Scan for the cell matching the given text and deliver its [x, y] coordinate at center. 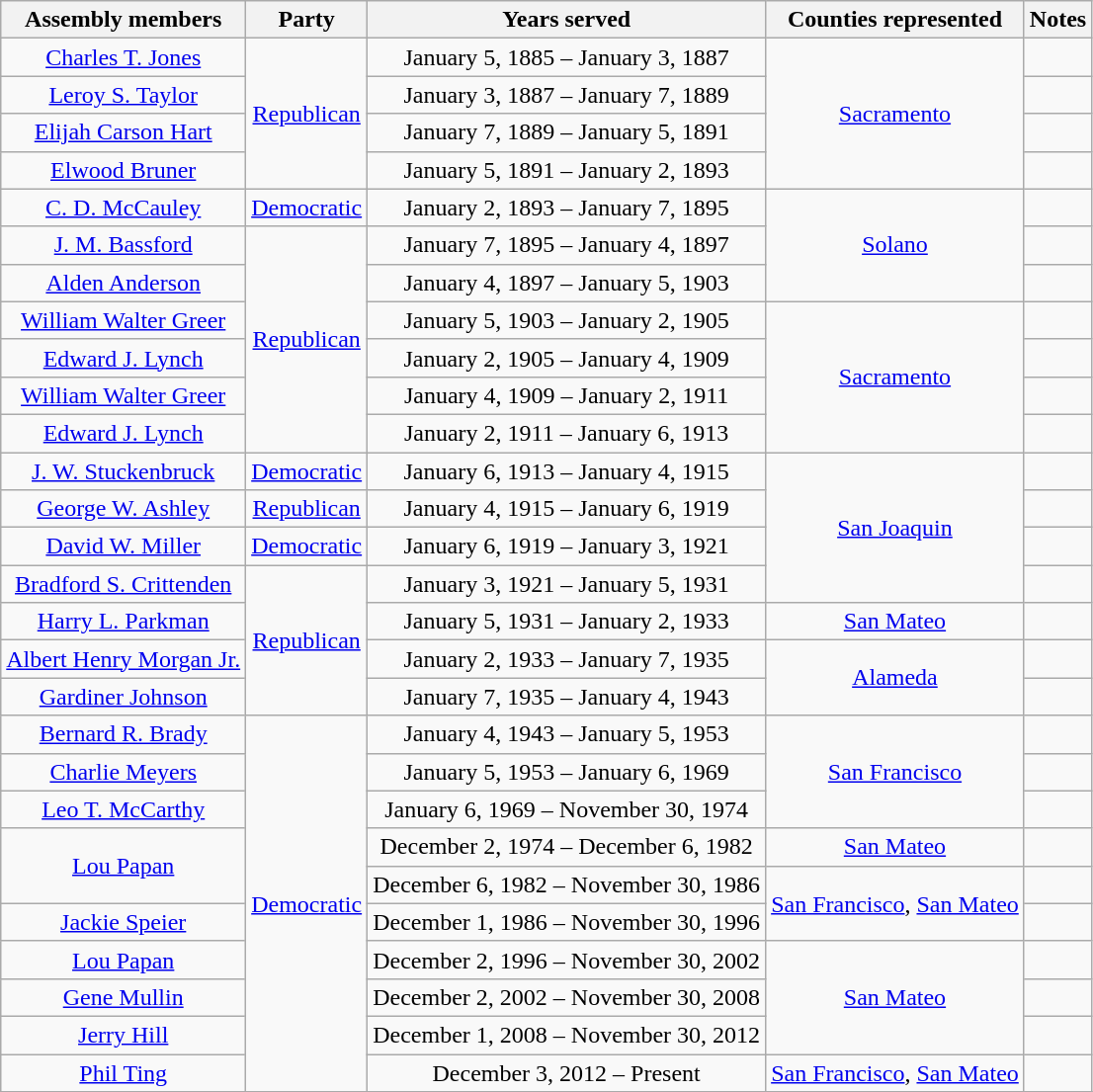
January 2, 1911 – January 6, 1913 [567, 433]
December 2, 1974 – December 6, 1982 [567, 847]
January 5, 1931 – January 2, 1933 [567, 622]
January 6, 1919 – January 3, 1921 [567, 546]
Gene Mullin [124, 997]
Elijah Carson Hart [124, 132]
Albert Henry Morgan Jr. [124, 659]
Bradford S. Crittenden [124, 584]
January 7, 1889 – January 5, 1891 [567, 132]
January 2, 1933 – January 7, 1935 [567, 659]
Alameda [895, 678]
David W. Miller [124, 546]
December 1, 1986 – November 30, 1996 [567, 922]
Bernard R. Brady [124, 734]
December 2, 1996 – November 30, 2002 [567, 960]
Party [306, 20]
December 2, 2002 – November 30, 2008 [567, 997]
Assembly members [124, 20]
Notes [1057, 20]
January 5, 1903 – January 2, 1905 [567, 320]
Jackie Speier [124, 922]
Harry L. Parkman [124, 622]
January 6, 1969 – November 30, 1974 [567, 809]
Leroy S. Taylor [124, 95]
January 6, 1913 – January 4, 1915 [567, 471]
January 5, 1885 – January 3, 1887 [567, 57]
January 4, 1909 – January 2, 1911 [567, 395]
January 5, 1891 – January 2, 1893 [567, 170]
January 7, 1935 – January 4, 1943 [567, 697]
George W. Ashley [124, 509]
San Joaquin [895, 528]
December 1, 2008 – November 30, 2012 [567, 1035]
January 3, 1887 – January 7, 1889 [567, 95]
January 4, 1897 – January 5, 1903 [567, 283]
January 4, 1915 – January 6, 1919 [567, 509]
January 3, 1921 – January 5, 1931 [567, 584]
Years served [567, 20]
January 5, 1953 – January 6, 1969 [567, 772]
Solano [895, 245]
January 2, 1905 – January 4, 1909 [567, 358]
Counties represented [895, 20]
Leo T. McCarthy [124, 809]
Phil Ting [124, 1072]
December 6, 1982 – November 30, 1986 [567, 884]
January 2, 1893 – January 7, 1895 [567, 208]
Alden Anderson [124, 283]
December 3, 2012 – Present [567, 1072]
Jerry Hill [124, 1035]
San Francisco [895, 772]
J. W. Stuckenbruck [124, 471]
Elwood Bruner [124, 170]
Charlie Meyers [124, 772]
Gardiner Johnson [124, 697]
January 7, 1895 – January 4, 1897 [567, 245]
January 4, 1943 – January 5, 1953 [567, 734]
Charles T. Jones [124, 57]
C. D. McCauley [124, 208]
J. M. Bassford [124, 245]
